Detect which cell encompasses the target text, then output its [X, Y] center coordinate. 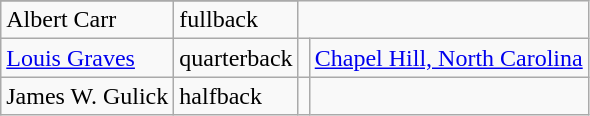
Louis Graves [88, 58]
James W. Gulick [88, 96]
quarterback [236, 58]
Chapel Hill, North Carolina [448, 58]
Albert Carr [88, 20]
halfback [236, 96]
fullback [236, 20]
